From the cell containing the given text, extract its center point as [X, Y] coordinate. 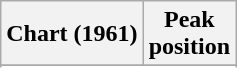
Peak position [189, 34]
Chart (1961) [72, 34]
